Provide the [x, y] coordinate of the cell's center where the given text is located.  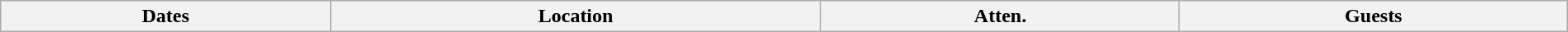
Guests [1373, 16]
Atten. [1001, 16]
Location [576, 16]
Dates [165, 16]
